Search for the cell housing the specified text and yield its (x, y) center coordinate. 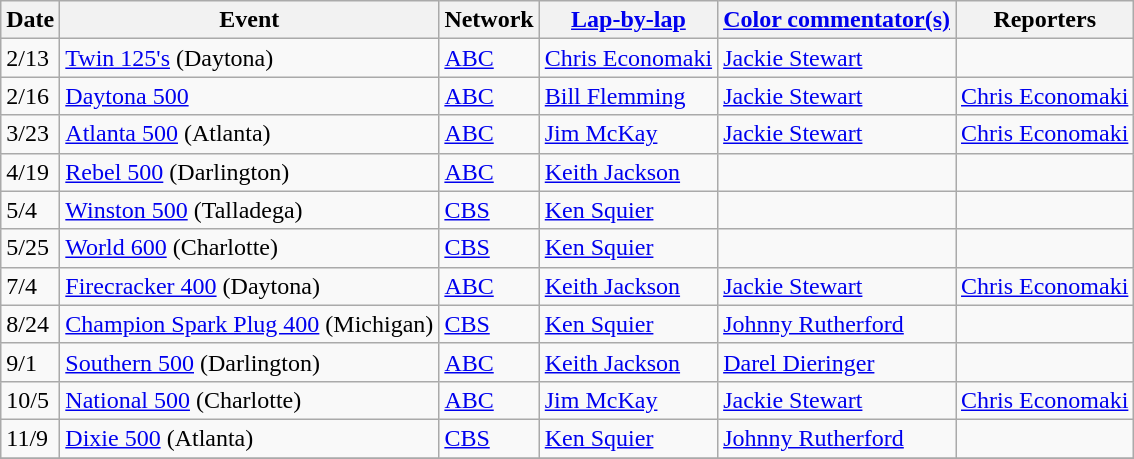
2/16 (30, 96)
Color commentator(s) (837, 20)
10/5 (30, 400)
Bill Flemming (628, 96)
National 500 (Charlotte) (250, 400)
Daytona 500 (250, 96)
Champion Spark Plug 400 (Michigan) (250, 324)
Lap-by-lap (628, 20)
Twin 125's (Daytona) (250, 58)
Network (489, 20)
World 600 (Charlotte) (250, 248)
7/4 (30, 286)
5/4 (30, 210)
Firecracker 400 (Daytona) (250, 286)
Southern 500 (Darlington) (250, 362)
9/1 (30, 362)
11/9 (30, 438)
8/24 (30, 324)
Winston 500 (Talladega) (250, 210)
Rebel 500 (Darlington) (250, 172)
5/25 (30, 248)
Atlanta 500 (Atlanta) (250, 134)
Event (250, 20)
Dixie 500 (Atlanta) (250, 438)
3/23 (30, 134)
4/19 (30, 172)
2/13 (30, 58)
Reporters (1045, 20)
Date (30, 20)
Darel Dieringer (837, 362)
